From the cell containing the given text, extract its center point as (x, y) coordinate. 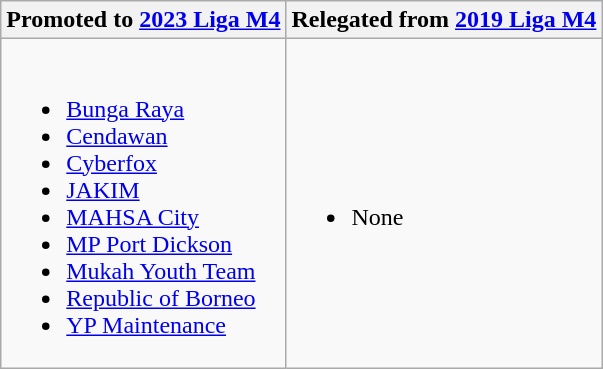
Bunga Raya Cendawan Cyberfox JAKIM MAHSA City MP Port Dickson Mukah Youth Team Republic of Borneo YP Maintenance (144, 204)
Relegated from 2019 Liga M4 (444, 20)
None (444, 204)
Promoted to 2023 Liga M4 (144, 20)
